Pinpoint the cell where the given text exists, returning its [x, y] midpoint coordinate. 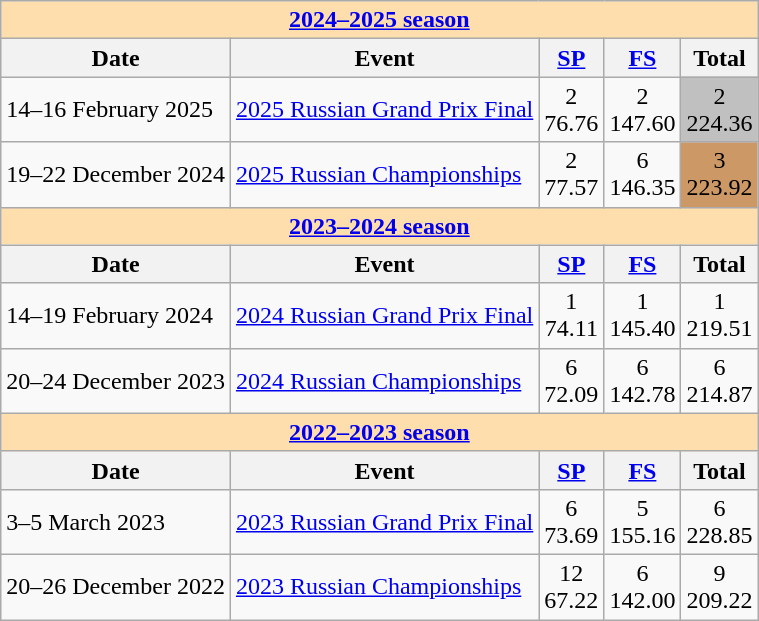
3 223.92 [720, 174]
2024–2025 season [380, 20]
2 224.36 [720, 110]
2 77.57 [572, 174]
2025 Russian Championships [384, 174]
5 155.16 [642, 522]
9 209.22 [720, 586]
1 74.11 [572, 316]
2023 Russian Grand Prix Final [384, 522]
19–22 December 2024 [116, 174]
6 142.78 [642, 380]
3–5 March 2023 [116, 522]
6 146.35 [642, 174]
2024 Russian Grand Prix Final [384, 316]
2023–2024 season [380, 226]
2 147.60 [642, 110]
20–24 December 2023 [116, 380]
6 73.69 [572, 522]
14–19 February 2024 [116, 316]
2025 Russian Grand Prix Final [384, 110]
1 145.40 [642, 316]
6 228.85 [720, 522]
2023 Russian Championships [384, 586]
6 214.87 [720, 380]
2024 Russian Championships [384, 380]
6 72.09 [572, 380]
2 76.76 [572, 110]
20–26 December 2022 [116, 586]
12 67.22 [572, 586]
14–16 February 2025 [116, 110]
6 142.00 [642, 586]
2022–2023 season [380, 432]
1 219.51 [720, 316]
